Pinpoint the cell where the given text exists, returning its (X, Y) midpoint coordinate. 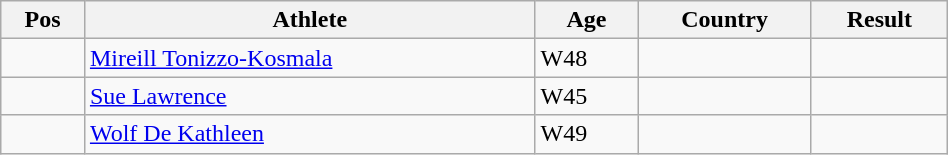
Wolf De Kathleen (310, 134)
W48 (586, 58)
W45 (586, 96)
Athlete (310, 20)
Mireill Tonizzo-Kosmala (310, 58)
Result (879, 20)
Age (586, 20)
W49 (586, 134)
Country (725, 20)
Pos (43, 20)
Sue Lawrence (310, 96)
